Return (X, Y) of the center of cell containing provided text 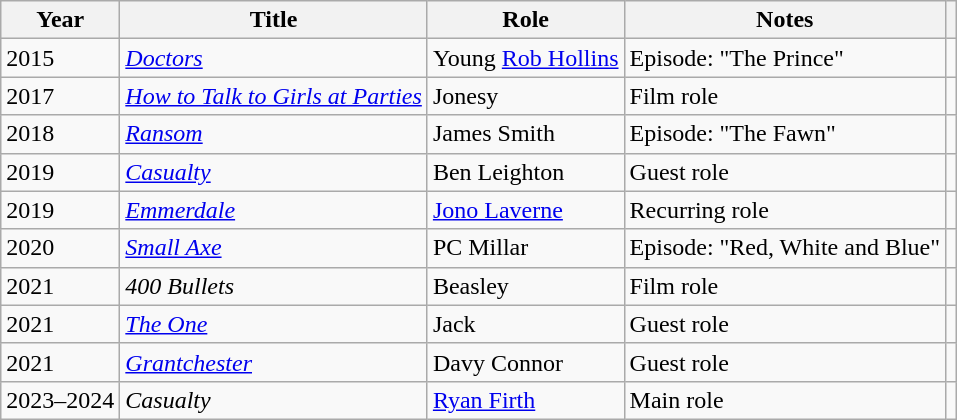
Davy Connor (526, 362)
Title (274, 20)
Ryan Firth (526, 400)
400 Bullets (274, 286)
2018 (60, 134)
Emmerdale (274, 210)
2023–2024 (60, 400)
2017 (60, 96)
Grantchester (274, 362)
Main role (784, 400)
Jonesy (526, 96)
Jono Laverne (526, 210)
2020 (60, 248)
The One (274, 324)
Notes (784, 20)
Doctors (274, 58)
PC Millar (526, 248)
Ransom (274, 134)
Episode: "The Fawn" (784, 134)
2015 (60, 58)
Role (526, 20)
Episode: "Red, White and Blue" (784, 248)
James Smith (526, 134)
Small Axe (274, 248)
How to Talk to Girls at Parties (274, 96)
Jack (526, 324)
Year (60, 20)
Recurring role (784, 210)
Ben Leighton (526, 172)
Beasley (526, 286)
Young Rob Hollins (526, 58)
Episode: "The Prince" (784, 58)
